Return the (X, Y) coordinate for the center point of the cell that contains the specified text.  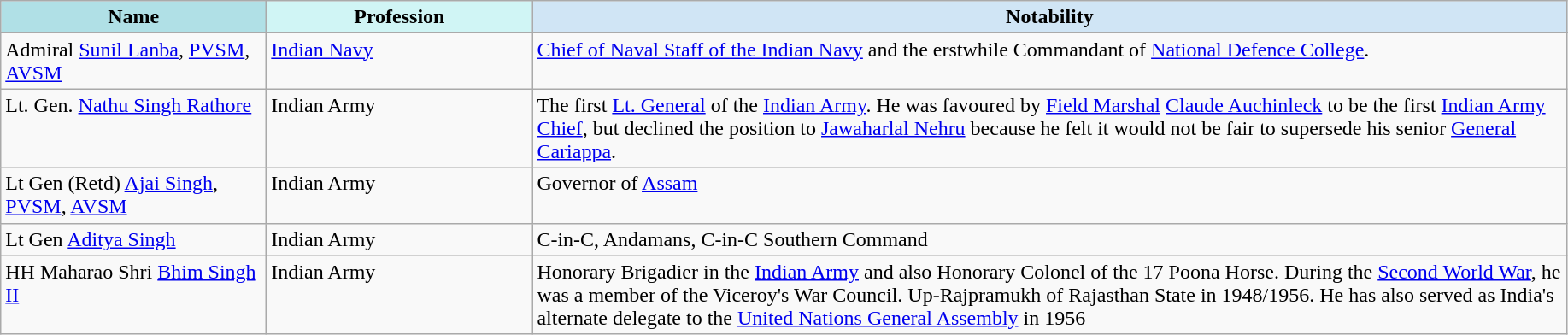
Lt. Gen. Nathu Singh Rathore (133, 128)
C-in-C, Andamans, C-in-C Southern Command (1049, 239)
Chief of Naval Staff of the Indian Navy and the erstwhile Commandant of National Defence College. (1049, 62)
HH Maharao Shri Bhim Singh II (133, 295)
Profession (400, 17)
Name (133, 17)
Admiral Sunil Lanba, PVSM, AVSM (133, 62)
Lt Gen (Retd) Ajai Singh, PVSM, AVSM (133, 195)
Governor of Assam (1049, 195)
Notability (1049, 17)
Lt Gen Aditya Singh (133, 239)
Indian Navy (400, 62)
